Pinpoint the cell where the given text exists, returning its (X, Y) midpoint coordinate. 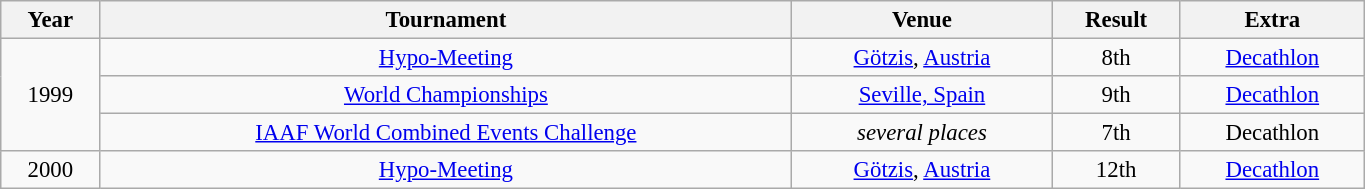
IAAF World Combined Events Challenge (446, 133)
Tournament (446, 20)
Extra (1272, 20)
Seville, Spain (922, 95)
8th (1116, 58)
2000 (50, 170)
Venue (922, 20)
World Championships (446, 95)
Year (50, 20)
12th (1116, 170)
7th (1116, 133)
Result (1116, 20)
several places (922, 133)
1999 (50, 96)
9th (1116, 95)
